Extract the [x, y] coordinate from the center of the cell holding the provided text.  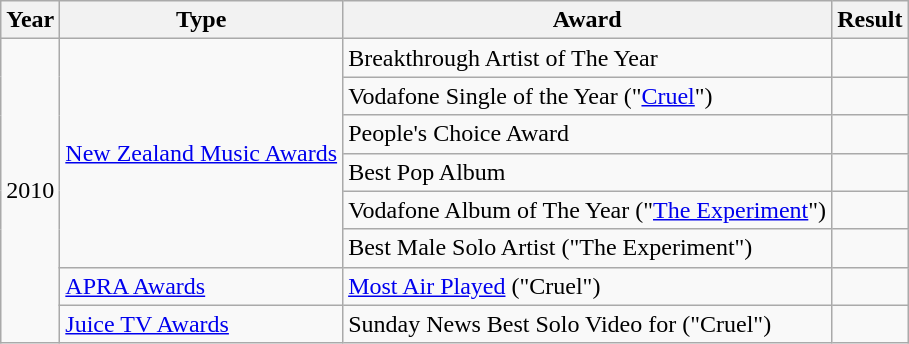
Best Male Solo Artist ("The Experiment") [588, 248]
Result [870, 20]
Most Air Played ("Cruel") [588, 286]
People's Choice Award [588, 134]
Best Pop Album [588, 172]
Year [30, 20]
Type [202, 20]
New Zealand Music Awards [202, 153]
2010 [30, 191]
Vodafone Single of the Year ("Cruel") [588, 96]
Breakthrough Artist of The Year [588, 58]
Juice TV Awards [202, 324]
Award [588, 20]
Vodafone Album of The Year ("The Experiment") [588, 210]
APRA Awards [202, 286]
Sunday News Best Solo Video for ("Cruel") [588, 324]
